Pinpoint the cell where the given text exists, returning its [X, Y] midpoint coordinate. 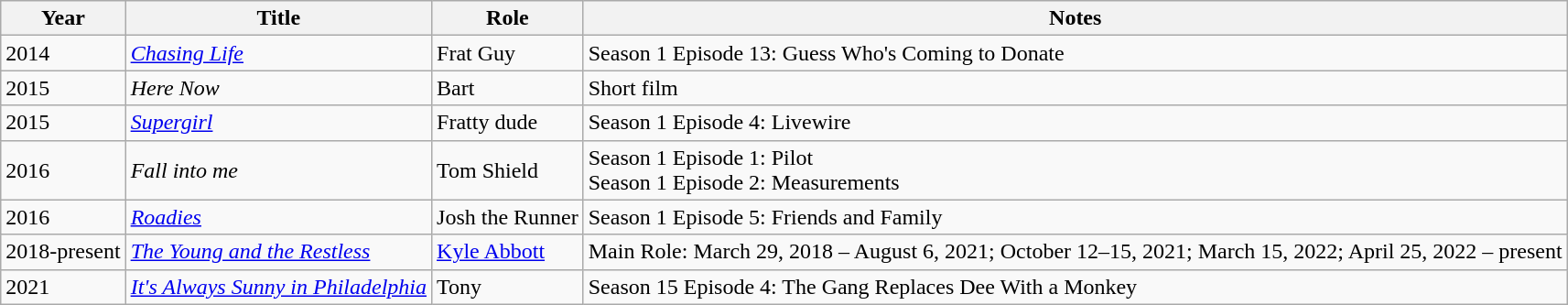
Notes [1075, 18]
The Young and the Restless [278, 252]
Josh the Runner [508, 217]
Title [278, 18]
Roadies [278, 217]
2021 [63, 287]
2014 [63, 53]
Season 1 Episode 13: Guess Who's Coming to Donate [1075, 53]
Season 1 Episode 1: PilotSeason 1 Episode 2: Measurements [1075, 170]
Season 1 Episode 4: Livewire [1075, 123]
It's Always Sunny in Philadelphia [278, 287]
2018-present [63, 252]
Chasing Life [278, 53]
Short film [1075, 88]
Here Now [278, 88]
Frat Guy [508, 53]
Season 1 Episode 5: Friends and Family [1075, 217]
Year [63, 18]
Bart [508, 88]
Kyle Abbott [508, 252]
Fall into me [278, 170]
Role [508, 18]
Tom Shield [508, 170]
Supergirl [278, 123]
Main Role: March 29, 2018 – August 6, 2021; October 12–15, 2021; March 15, 2022; April 25, 2022 – present [1075, 252]
Fratty dude [508, 123]
Season 15 Episode 4: The Gang Replaces Dee With a Monkey [1075, 287]
Tony [508, 287]
